Return (x, y) of the center of cell containing provided text 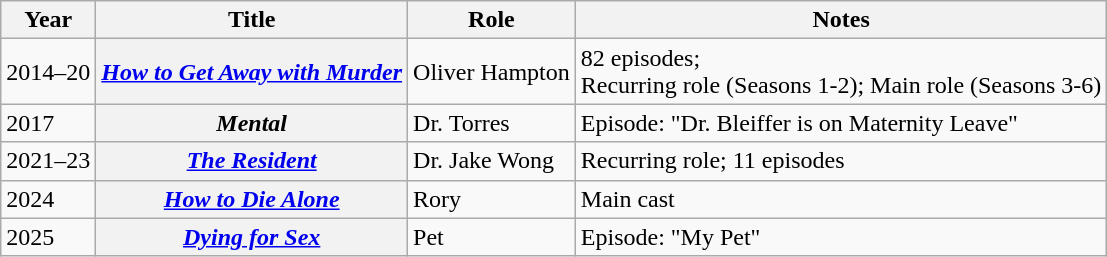
Dr. Jake Wong (492, 161)
2017 (48, 123)
2024 (48, 199)
Oliver Hampton (492, 72)
Pet (492, 237)
Dying for Sex (252, 237)
Rory (492, 199)
2021–23 (48, 161)
Episode: "Dr. Bleiffer is on Maternity Leave" (841, 123)
Role (492, 20)
82 episodes; Recurring role (Seasons 1-2); Main role (Seasons 3-6) (841, 72)
Dr. Torres (492, 123)
Main cast (841, 199)
How to Die Alone (252, 199)
The Resident (252, 161)
Episode: "My Pet" (841, 237)
Year (48, 20)
Notes (841, 20)
2025 (48, 237)
2014–20 (48, 72)
Title (252, 20)
Mental (252, 123)
How to Get Away with Murder (252, 72)
Recurring role; 11 episodes (841, 161)
